Return (X, Y) of the center of cell containing provided text 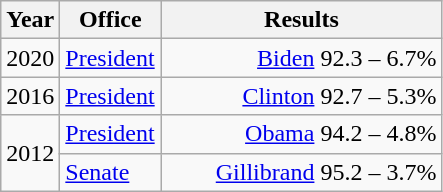
Biden 92.3 – 6.7% (302, 58)
Clinton 92.7 – 5.3% (302, 96)
Senate (110, 172)
Gillibrand 95.2 – 3.7% (302, 172)
Office (110, 20)
Results (302, 20)
2016 (30, 96)
2012 (30, 153)
Obama 94.2 – 4.8% (302, 134)
2020 (30, 58)
Year (30, 20)
